Locate the cell with the specified text and output its [x, y] center coordinate. 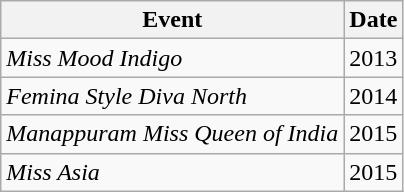
Miss Asia [172, 172]
Miss Mood Indigo [172, 58]
Manappuram Miss Queen of India [172, 134]
2014 [374, 96]
Femina Style Diva North [172, 96]
Event [172, 20]
2013 [374, 58]
Date [374, 20]
